Provide the (x, y) coordinate of the cell's center where the given text is located.  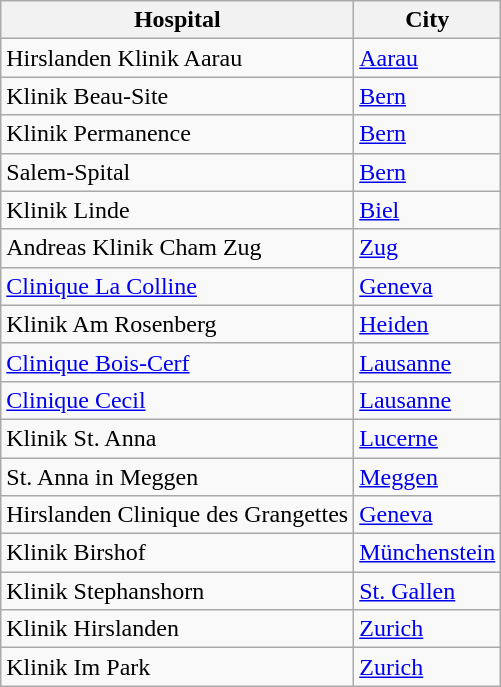
Klinik Im Park (178, 667)
Meggen (428, 477)
St. Gallen (428, 591)
Hirslanden Klinik Aarau (178, 58)
Clinique Cecil (178, 400)
Klinik Beau-Site (178, 96)
Münchenstein (428, 553)
City (428, 20)
Klinik Stephanshorn (178, 591)
Lucerne (428, 438)
Klinik Linde (178, 210)
Aarau (428, 58)
Clinique La Colline (178, 286)
St. Anna in Meggen (178, 477)
Clinique Bois-Cerf (178, 362)
Klinik Birshof (178, 553)
Klinik Permanence (178, 134)
Heiden (428, 324)
Biel (428, 210)
Klinik St. Anna (178, 438)
Hospital (178, 20)
Salem-Spital (178, 172)
Klinik Hirslanden (178, 629)
Andreas Klinik Cham Zug (178, 248)
Klinik Am Rosenberg (178, 324)
Zug (428, 248)
Hirslanden Clinique des Grangettes (178, 515)
